Return [X, Y] of the center of cell containing provided text 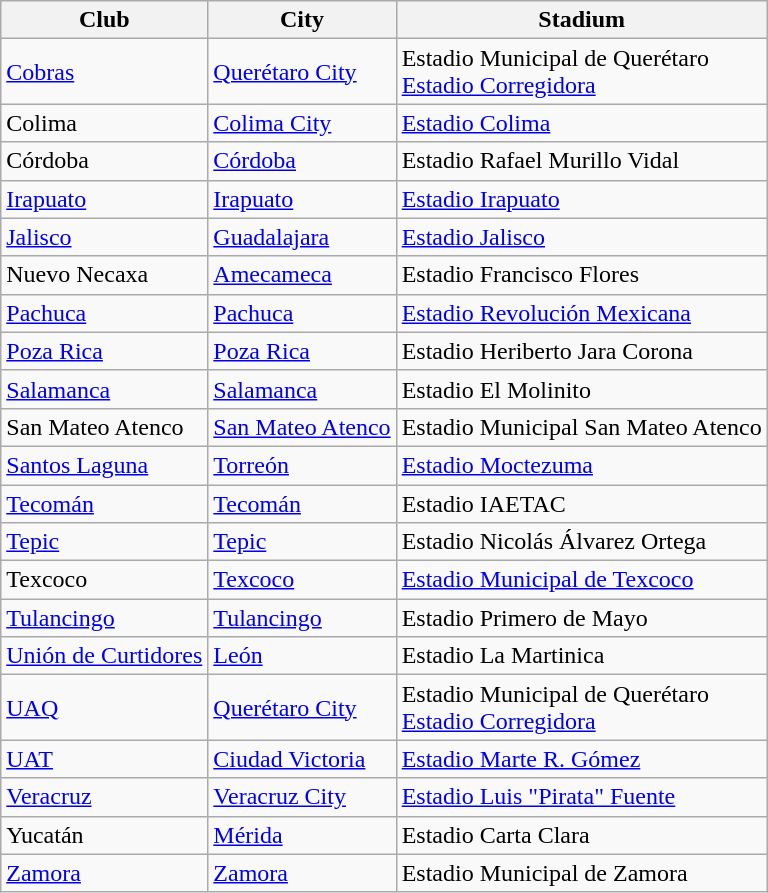
Estadio Irapuato [582, 199]
UAT [104, 759]
Veracruz City [302, 797]
Estadio Marte R. Gómez [582, 759]
Stadium [582, 20]
Estadio Nicolás Álvarez Ortega [582, 542]
Estadio La Martinica [582, 656]
Veracruz [104, 797]
City [302, 20]
Amecameca [302, 275]
Jalisco [104, 237]
Estadio Primero de Mayo [582, 618]
Nuevo Necaxa [104, 275]
Colima [104, 123]
Estadio Municipal de Zamora [582, 873]
Guadalajara [302, 237]
Estadio Municipal San Mateo Atenco [582, 427]
Estadio Francisco Flores [582, 275]
Yucatán [104, 835]
Estadio Luis "Pirata" Fuente [582, 797]
Estadio El Molinito [582, 389]
Colima City [302, 123]
Estadio Moctezuma [582, 465]
Estadio Jalisco [582, 237]
UAQ [104, 708]
Cobras [104, 72]
Santos Laguna [104, 465]
Estadio Heriberto Jara Corona [582, 351]
León [302, 656]
Estadio Rafael Murillo Vidal [582, 161]
Estadio Carta Clara [582, 835]
Club [104, 20]
Unión de Curtidores [104, 656]
Estadio IAETAC [582, 503]
Estadio Revolución Mexicana [582, 313]
Estadio Municipal de Texcoco [582, 580]
Ciudad Victoria [302, 759]
Mérida [302, 835]
Torreón [302, 465]
Estadio Colima [582, 123]
